Capture the cell that displays the provided text and extract its (X, Y) central coordinate. 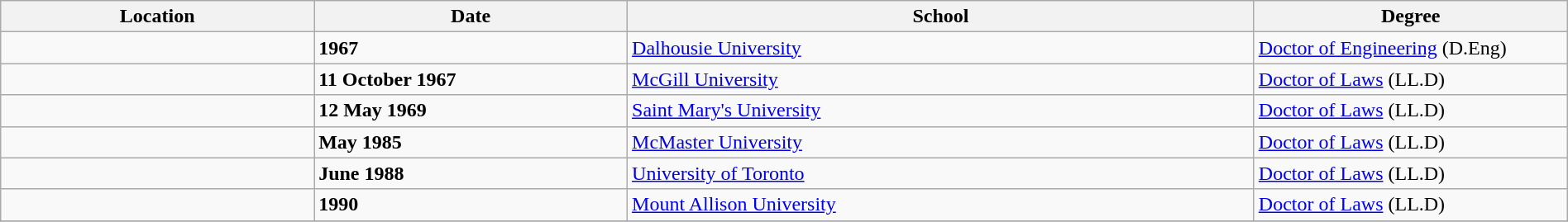
Location (157, 17)
McMaster University (941, 142)
12 May 1969 (471, 111)
McGill University (941, 79)
School (941, 17)
11 October 1967 (471, 79)
June 1988 (471, 173)
May 1985 (471, 142)
Mount Allison University (941, 205)
1967 (471, 48)
1990 (471, 205)
University of Toronto (941, 173)
Date (471, 17)
Degree (1411, 17)
Doctor of Engineering (D.Eng) (1411, 48)
Dalhousie University (941, 48)
Saint Mary's University (941, 111)
